Determine the [X, Y] coordinate at the center of the cell enclosing the given text.  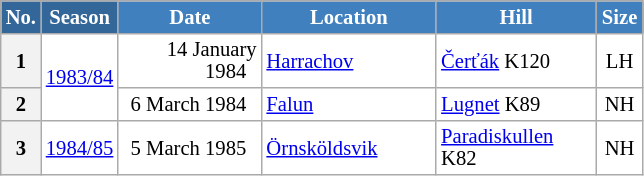
6 March 1984 [190, 104]
Paradiskullen K82 [516, 148]
5 March 1985 [190, 148]
1 [21, 60]
Date [190, 16]
LH [620, 60]
Örnsköldsvik [348, 148]
14 January 1984 [190, 60]
No. [21, 16]
Hill [516, 16]
Falun [348, 104]
3 [21, 148]
1983/84 [80, 76]
1984/85 [80, 148]
Lugnet K89 [516, 104]
2 [21, 104]
Čerťák K120 [516, 60]
Harrachov [348, 60]
Season [80, 16]
Size [620, 16]
Location [348, 16]
